Extract the [X, Y] coordinate from the center of the cell holding the provided text.  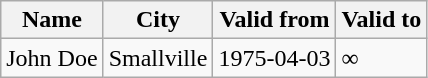
Valid from [274, 20]
Smallville [158, 58]
∞ [382, 58]
Name [52, 20]
Valid to [382, 20]
John Doe [52, 58]
City [158, 20]
1975-04-03 [274, 58]
